From the cell containing the given text, extract its center point as [X, Y] coordinate. 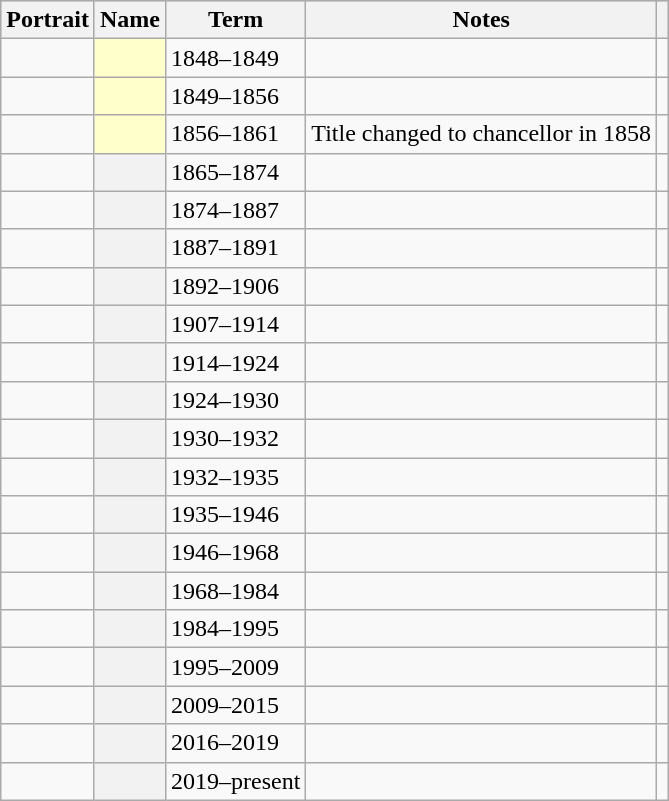
1849–1856 [235, 96]
1930–1932 [235, 438]
Notes [482, 20]
2009–2015 [235, 705]
1932–1935 [235, 477]
2019–present [235, 781]
1924–1930 [235, 400]
Portrait [48, 20]
1865–1874 [235, 172]
1848–1849 [235, 58]
1984–1995 [235, 629]
1935–1946 [235, 515]
1946–1968 [235, 553]
Title changed to chancellor in 1858 [482, 134]
1968–1984 [235, 591]
1892–1906 [235, 286]
1887–1891 [235, 248]
Name [130, 20]
1995–2009 [235, 667]
Term [235, 20]
1856–1861 [235, 134]
2016–2019 [235, 743]
1874–1887 [235, 210]
1914–1924 [235, 362]
1907–1914 [235, 324]
